Scan for the cell matching the given text and deliver its (x, y) coordinate at center. 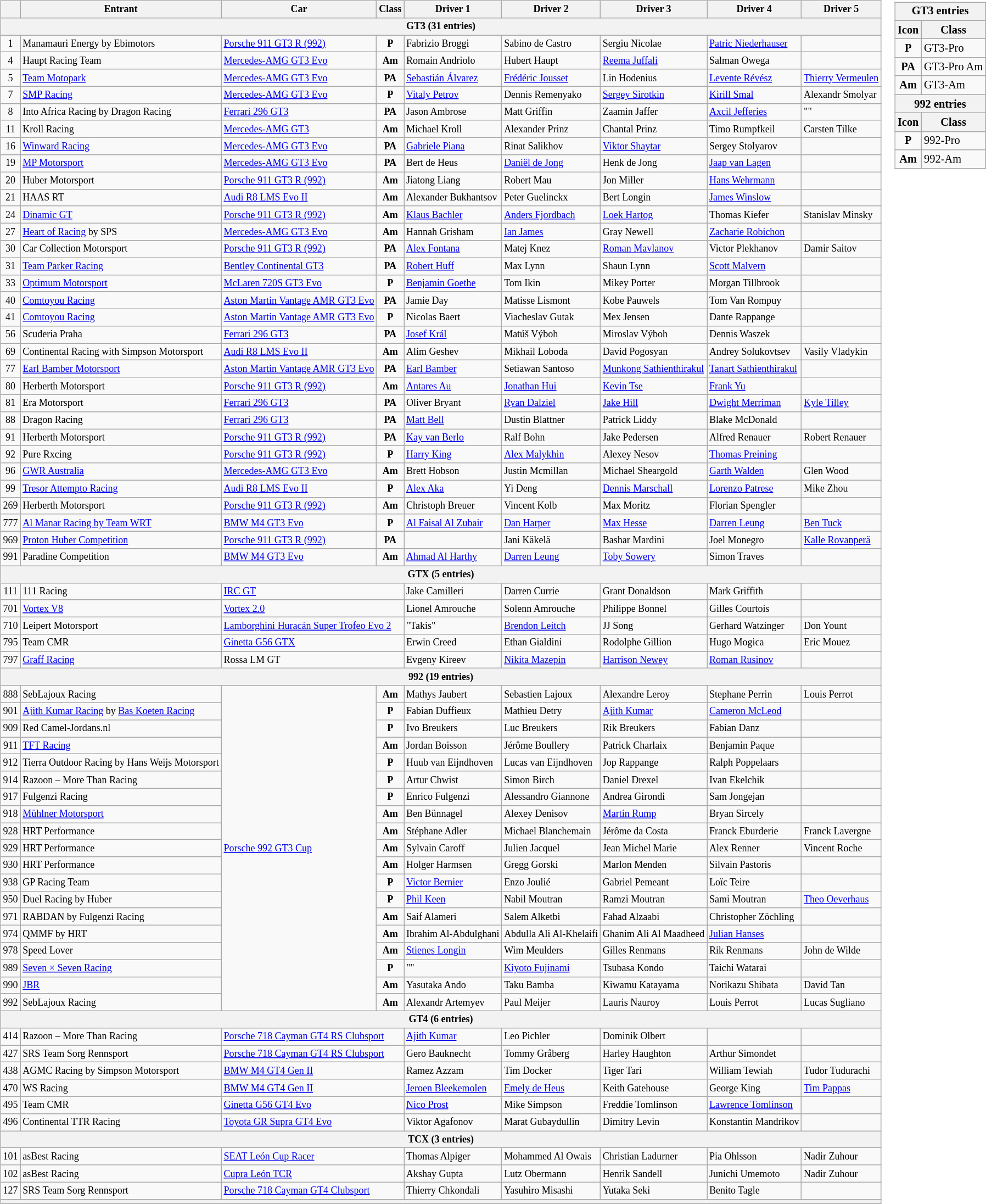
81 (10, 403)
Car Collection Motorsport (121, 249)
Fabrizio Broggi (453, 44)
Lucas van Eijndhoven (551, 762)
Ramzi Moutran (653, 900)
Andrea Girondi (653, 796)
Lionel Amrouche (453, 609)
978 (10, 951)
99 (10, 489)
Tommy Gråberg (551, 1053)
Gerhard Watzinger (754, 625)
Don Yount (841, 625)
Justin Mcmillan (551, 471)
Manamauri Energy by Ebimotors (121, 44)
Matej Knez (551, 249)
Henrik Sandell (653, 1173)
"Takis" (453, 625)
Hannah Grisham (453, 232)
Max Lynn (551, 266)
127 (10, 1191)
Leipert Motorsport (121, 625)
Paradine Competition (121, 557)
Fabian Danz (754, 728)
Gero Bauknecht (453, 1053)
Tom Van Rompuy (754, 300)
101 (10, 1157)
JJ Song (653, 625)
Christoph Breuer (453, 505)
Simon Traves (754, 557)
Tiger Tari (653, 1071)
950 (10, 900)
Dominik Olbert (653, 1037)
Jonathan Hui (551, 386)
Bert Longin (653, 198)
Sylvain Caroff (453, 848)
GT3 entries (940, 12)
470 (10, 1088)
John de Wilde (841, 951)
Patrick Charlaix (653, 746)
91 (10, 437)
Dimitry Levin (653, 1122)
Jiatong Liang (453, 180)
TFT Racing (121, 746)
Dinamic GT (121, 214)
Jérôme Boullery (551, 746)
Vasily Vladykin (841, 352)
Ryan Dalziel (551, 403)
Vortex 2.0 (313, 609)
795 (10, 643)
Era Motorsport (121, 403)
Dante Rappange (754, 317)
Keith Gatehouse (653, 1088)
Franck Eburderie (754, 832)
917 (10, 796)
Roman Mavlanov (653, 249)
Entrant (121, 9)
Huub van Eijndhoven (453, 762)
Mercedes-AMG GT3 (299, 129)
Benjamin Paque (754, 746)
Garth Walden (754, 471)
Jamie Day (453, 300)
Patrick Liddy (653, 420)
Ramez Azzam (453, 1071)
Ralph Poppelaars (754, 762)
Ralf Bohn (551, 437)
AGMC Racing by Simpson Motorsport (121, 1071)
Tom Ikin (551, 283)
427 (10, 1053)
Alexey Nesov (653, 455)
797 (10, 660)
Tim Docker (551, 1071)
Lucas Sugliano (841, 1002)
Patric Niederhauser (754, 44)
Pure Rxcing (121, 455)
Stéphane Adler (453, 832)
Team Parker Racing (121, 266)
Victor Bernier (453, 882)
Into Africa Racing by Dragon Racing (121, 112)
Vitaly Petrov (453, 94)
Bryan Sircely (754, 814)
Phil Keen (453, 900)
Alex Malykhin (551, 455)
Benjamin Goethe (453, 283)
Saif Alameri (453, 916)
Emely de Heus (551, 1088)
Cameron McLeod (754, 711)
Michael Kroll (453, 129)
Brendon Leitch (551, 625)
Porsche 718 Cayman GT4 Clubsport (313, 1191)
Mathieu Detry (551, 711)
Alexey Denisov (551, 814)
Ethan Gialdini (551, 643)
77 (10, 369)
Glen Wood (841, 471)
1 (10, 44)
Ian James (551, 232)
938 (10, 882)
Alex Renner (754, 848)
Alexander Prinz (551, 129)
Gilles Courtois (754, 609)
Lawrence Tomlinson (754, 1105)
Frédéric Jousset (551, 78)
Bashar Mardini (653, 540)
Darren Currie (551, 591)
Kroll Racing (121, 129)
991 (10, 557)
Mohammed Al Owais (551, 1157)
Sergey Sirotkin (653, 94)
Julian Hanses (754, 934)
Team Motopark (121, 78)
Christian Ladurner (653, 1157)
Sebastián Álvarez (453, 78)
888 (10, 694)
777 (10, 523)
Marlon Menden (653, 866)
Mark Griffith (754, 591)
Rodolphe Gillion (653, 643)
Daniel Drexel (653, 780)
Gregg Gorski (551, 866)
Rinat Salikhov (551, 146)
Alfred Renauer (754, 437)
Paul Meijer (551, 1002)
Nicolas Baert (453, 317)
Dragon Racing (121, 420)
Jon Miller (653, 180)
Kalle Rovanperä (841, 540)
Axcil Jefferies (754, 112)
Ivan Ekelchik (754, 780)
Joel Monegro (754, 540)
Kiyoto Fujinami (551, 968)
Ginetta G56 GTX (313, 643)
31 (10, 266)
Huber Motorsport (121, 180)
Red Camel-Jordans.nl (121, 728)
Salem Alketbi (551, 916)
Erwin Creed (453, 643)
Artur Chwist (453, 780)
40 (10, 300)
Loïc Teire (754, 882)
33 (10, 283)
Tsubasa Kondo (653, 968)
Reema Juffali (653, 60)
Kobe Pauwels (653, 300)
Robert Huff (453, 266)
Proton Huber Competition (121, 540)
80 (10, 386)
Viktor Agafonov (453, 1122)
Earl Bamber Motorsport (121, 369)
Robert Renauer (841, 437)
Norikazu Shibata (754, 985)
Oliver Bryant (453, 403)
Max Moritz (653, 505)
Duel Racing by Huber (121, 900)
SMP Racing (121, 94)
Loek Hartog (653, 214)
414 (10, 1037)
930 (10, 866)
Speed Lover (121, 951)
Gilles Renmans (653, 951)
990 (10, 985)
Toyota GR Supra GT4 Evo (313, 1122)
Stanislav Minsky (841, 214)
Rossa LM GT (313, 660)
Vincent Roche (841, 848)
Matisse Lismont (551, 300)
Car (299, 9)
Optimum Motorsport (121, 283)
Continental TTR Racing (121, 1122)
Vortex V8 (121, 609)
Ben Tuck (841, 523)
912 (10, 762)
Florian Spengler (754, 505)
Porsche 992 GT3 Cup (299, 848)
102 (10, 1173)
McLaren 720S GT3 Evo (299, 283)
Tudor Tudurachi (841, 1071)
Gabriel Pemeant (653, 882)
Eric Mouez (841, 643)
Freddie Tomlinson (653, 1105)
Tanart Sathienthirakul (754, 369)
Frank Yu (754, 386)
701 (10, 609)
Stienes Longin (453, 951)
IRC GT (313, 591)
69 (10, 352)
Akshay Gupta (453, 1173)
Levente Révész (754, 78)
Thomas Preining (754, 455)
GT3-Am (953, 85)
Henk de Jong (653, 164)
Konstantin Mandrikov (754, 1122)
Arthur Simondet (754, 1053)
Viacheslav Gutak (551, 317)
Vincent Kolb (551, 505)
Yutaka Seki (653, 1191)
Scott Malvern (754, 266)
Leo Pichler (551, 1037)
992 entries (940, 104)
30 (10, 249)
Andrey Solukovtsev (754, 352)
Holger Harmsen (453, 866)
Alexandr Smolyar (841, 94)
918 (10, 814)
Matúš Výboh (551, 335)
Taku Bamba (551, 985)
5 (10, 78)
992-Pro (953, 141)
Dustin Blattner (551, 420)
David Tan (841, 985)
Mathys Jaubert (453, 694)
Mühlner Motorsport (121, 814)
992 (10, 1002)
Gray Newell (653, 232)
929 (10, 848)
Setiawan Santoso (551, 369)
Mikey Porter (653, 283)
Junichi Umemoto (754, 1173)
Evgeny Kireev (453, 660)
Timo Rumpfkeil (754, 129)
Jean Michel Marie (653, 848)
Philippe Bonnel (653, 609)
Driver 2 (551, 9)
Nikita Mazepin (551, 660)
16 (10, 146)
Dan Harper (551, 523)
Ginetta G56 GT4 Evo (313, 1105)
HAAS RT (121, 198)
Josef Král (453, 335)
Tierra Outdoor Racing by Hans Weijs Motorsport (121, 762)
989 (10, 968)
710 (10, 625)
Zaamin Jaffer (653, 112)
Luc Breukers (551, 728)
SEAT León Cup Racer (313, 1157)
JBR (121, 985)
Dennis Waszek (754, 335)
Seven × Seven Racing (121, 968)
Stephane Perrin (754, 694)
Driver 5 (841, 9)
Rik Breukers (653, 728)
Heart of Racing by SPS (121, 232)
Dwight Merriman (754, 403)
Sami Moutran (754, 900)
MP Motorsport (121, 164)
Hans Wehrmann (754, 180)
Earl Bamber (453, 369)
Munkong Sathienthirakul (653, 369)
Jason Ambrose (453, 112)
Dennis Marschall (653, 489)
Ahmad Al Harthy (453, 557)
Lin Hodenius (653, 78)
974 (10, 934)
901 (10, 711)
Alexandr Artemyev (453, 1002)
Alessandro Giannone (551, 796)
Thomas Kiefer (754, 214)
Mike Zhou (841, 489)
Ben Bünnagel (453, 814)
8 (10, 112)
Lauris Nauroy (653, 1002)
Nabil Moutran (551, 900)
GT3-Pro Am (953, 67)
Mikhail Loboda (551, 352)
496 (10, 1122)
Romain Andriolo (453, 60)
Gabriele Piana (453, 146)
Robert Mau (551, 180)
Viktor Shaytar (653, 146)
7 (10, 94)
Chantal Prinz (653, 129)
Martin Rump (653, 814)
Thierry Chkondali (453, 1191)
Yasutaka Ando (453, 985)
Miroslav Výboh (653, 335)
111 Racing (121, 591)
96 (10, 471)
Nico Prost (453, 1105)
Franck Lavergne (841, 832)
Jake Pedersen (653, 437)
Kay van Berlo (453, 437)
Bentley Continental GT3 (299, 266)
969 (10, 540)
Alexander Bukhantsov (453, 198)
Damir Saitov (841, 249)
GP Racing Team (121, 882)
20 (10, 180)
Al Faisal Al Zubair (453, 523)
27 (10, 232)
Graff Racing (121, 660)
Sam Jongejan (754, 796)
Julien Jacquel (551, 848)
Tim Pappas (841, 1088)
111 (10, 591)
Mex Jensen (653, 317)
92 (10, 455)
Tresor Attempto Racing (121, 489)
Roman Rusinov (754, 660)
971 (10, 916)
Silvain Pastoris (754, 866)
Sebastien Lajoux (551, 694)
Abdulla Ali Al-Khelaifi (551, 934)
Continental Racing with Simpson Motorsport (121, 352)
Daniël de Jong (551, 164)
992-Am (953, 159)
Marat Gubaydullin (551, 1122)
David Pogosyan (653, 352)
Sergey Stolyarov (754, 146)
GT4 (6 entries) (440, 1019)
Jake Hill (653, 403)
GT3 (31 entries) (440, 26)
Fahad Alzaabi (653, 916)
Thomas Alpiger (453, 1157)
Hugo Mogica (754, 643)
Sabino de Castro (551, 44)
Ajith Kumar Racing by Bas Koeten Racing (121, 711)
Klaus Bachler (453, 214)
Harley Haughton (653, 1053)
Solenn Amrouche (551, 609)
Carsten Tilke (841, 129)
Victor Plekhanov (754, 249)
Pia Ohlsson (754, 1157)
928 (10, 832)
438 (10, 1071)
Jani Käkelä (551, 540)
Anders Fjordbach (551, 214)
Shaun Lynn (653, 266)
Winward Racing (121, 146)
GT3-Pro (953, 48)
Hubert Haupt (551, 60)
Blake McDonald (754, 420)
Christopher Zöchling (754, 916)
911 (10, 746)
19 (10, 164)
Mike Simpson (551, 1105)
914 (10, 780)
QMMF by HRT (121, 934)
Jake Camilleri (453, 591)
Al Manar Racing by Team WRT (121, 523)
Lorenzo Patrese (754, 489)
Michael Sheargold (653, 471)
TCX (3 entries) (440, 1139)
56 (10, 335)
Bert de Heus (453, 164)
Brett Hobson (453, 471)
Lutz Obermann (551, 1173)
Haupt Racing Team (121, 60)
24 (10, 214)
Thierry Vermeulen (841, 78)
Matt Griffin (551, 112)
Antares Au (453, 386)
RABDAN by Fulgenzi Racing (121, 916)
Simon Birch (551, 780)
Max Hesse (653, 523)
Kevin Tse (653, 386)
Jérôme da Costa (653, 832)
Harry King (453, 455)
Dennis Remenyako (551, 94)
Ghanim Ali Al Maadheed (653, 934)
Taichi Watarai (754, 968)
Driver 4 (754, 9)
Zacharie Robichon (754, 232)
Fabian Duffieux (453, 711)
495 (10, 1105)
Alexandre Leroy (653, 694)
Toby Sowery (653, 557)
Scuderia Praha (121, 335)
George King (754, 1088)
GTX (5 entries) (440, 575)
Alim Geshev (453, 352)
Jaap van Lagen (754, 164)
Jordan Boisson (453, 746)
WS Racing (121, 1088)
Yasuhiro Misashi (551, 1191)
Rik Renmans (754, 951)
4 (10, 60)
Ibrahim Al-Abdulghani (453, 934)
21 (10, 198)
Sergiu Nicolae (653, 44)
William Tewiah (754, 1071)
Driver 1 (453, 9)
Wim Meulders (551, 951)
Enrico Fulgenzi (453, 796)
Alex Aka (453, 489)
269 (10, 505)
Peter Guelinckx (551, 198)
Lamborghini Huracán Super Trofeo Evo 2 (313, 625)
Jeroen Bleekemolen (453, 1088)
Driver 3 (653, 9)
GWR Australia (121, 471)
Ivo Breukers (453, 728)
909 (10, 728)
Yi Deng (551, 489)
Fulgenzi Racing (121, 796)
88 (10, 420)
Kyle Tilley (841, 403)
Alex Fontana (453, 249)
Benito Tagle (754, 1191)
Grant Donaldson (653, 591)
Morgan Tillbrook (754, 283)
Enzo Joulié (551, 882)
Salman Owega (754, 60)
Theo Oeverhaus (841, 900)
Kiwamu Katayama (653, 985)
41 (10, 317)
Cupra León TCR (313, 1173)
11 (10, 129)
992 (19 entries) (440, 677)
Kirill Smal (754, 94)
Michael Blanchemain (551, 832)
Matt Bell (453, 420)
James Winslow (754, 198)
Jop Rappange (653, 762)
Harrison Newey (653, 660)
